Detect which cell encompasses the target text, then output its [x, y] center coordinate. 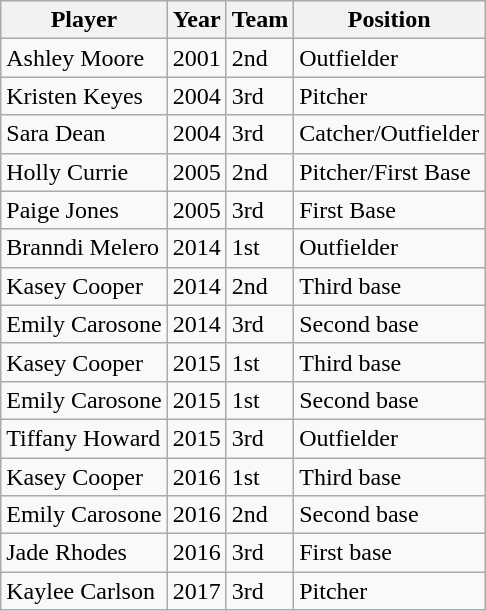
Pitcher/First Base [390, 172]
Paige Jones [84, 210]
First Base [390, 210]
2017 [196, 591]
Branndi Melero [84, 248]
2001 [196, 58]
Jade Rhodes [84, 553]
Kaylee Carlson [84, 591]
Player [84, 20]
Sara Dean [84, 134]
Kristen Keyes [84, 96]
Catcher/Outfielder [390, 134]
Year [196, 20]
Position [390, 20]
First base [390, 553]
Ashley Moore [84, 58]
Holly Currie [84, 172]
Team [260, 20]
Tiffany Howard [84, 438]
